Search for the cell housing the specified text and yield its [X, Y] center coordinate. 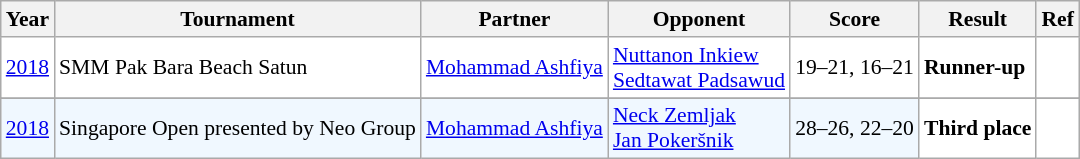
Neck Zemljak Jan Pokeršnik [699, 128]
Score [854, 19]
19–21, 16–21 [854, 68]
28–26, 22–20 [854, 128]
SMM Pak Bara Beach Satun [238, 68]
Result [978, 19]
Nuttanon Inkiew Sedtawat Padsawud [699, 68]
Opponent [699, 19]
Singapore Open presented by Neo Group [238, 128]
Ref [1057, 19]
Partner [514, 19]
Runner-up [978, 68]
Third place [978, 128]
Year [28, 19]
Tournament [238, 19]
